Provide the [X, Y] coordinate of the cell's center where the given text is located.  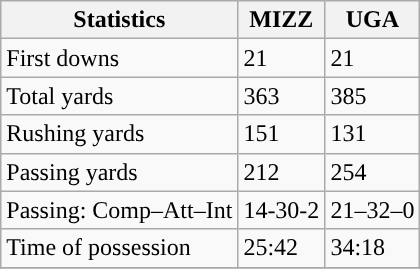
385 [372, 96]
25:42 [282, 248]
First downs [120, 58]
151 [282, 134]
254 [372, 172]
Rushing yards [120, 134]
Statistics [120, 20]
21–32–0 [372, 210]
Total yards [120, 96]
Time of possession [120, 248]
363 [282, 96]
Passing yards [120, 172]
MIZZ [282, 20]
Passing: Comp–Att–Int [120, 210]
UGA [372, 20]
131 [372, 134]
14-30-2 [282, 210]
212 [282, 172]
34:18 [372, 248]
